Locate the cell with the specified text and output its (x, y) center coordinate. 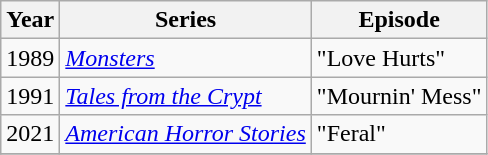
"Love Hurts" (399, 58)
"Feral" (399, 134)
American Horror Stories (186, 134)
Monsters (186, 58)
1991 (30, 96)
Episode (399, 20)
1989 (30, 58)
Series (186, 20)
2021 (30, 134)
Tales from the Crypt (186, 96)
Year (30, 20)
"Mournin' Mess" (399, 96)
